Detect which cell encompasses the target text, then output its [X, Y] center coordinate. 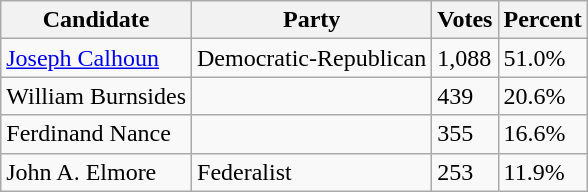
355 [465, 134]
Joseph Calhoun [96, 58]
253 [465, 172]
Candidate [96, 20]
Federalist [312, 172]
439 [465, 96]
Percent [542, 20]
20.6% [542, 96]
Votes [465, 20]
Democratic-Republican [312, 58]
John A. Elmore [96, 172]
Party [312, 20]
11.9% [542, 172]
William Burnsides [96, 96]
51.0% [542, 58]
16.6% [542, 134]
1,088 [465, 58]
Ferdinand Nance [96, 134]
